Provide the [x, y] coordinate of the cell's center where the given text is located.  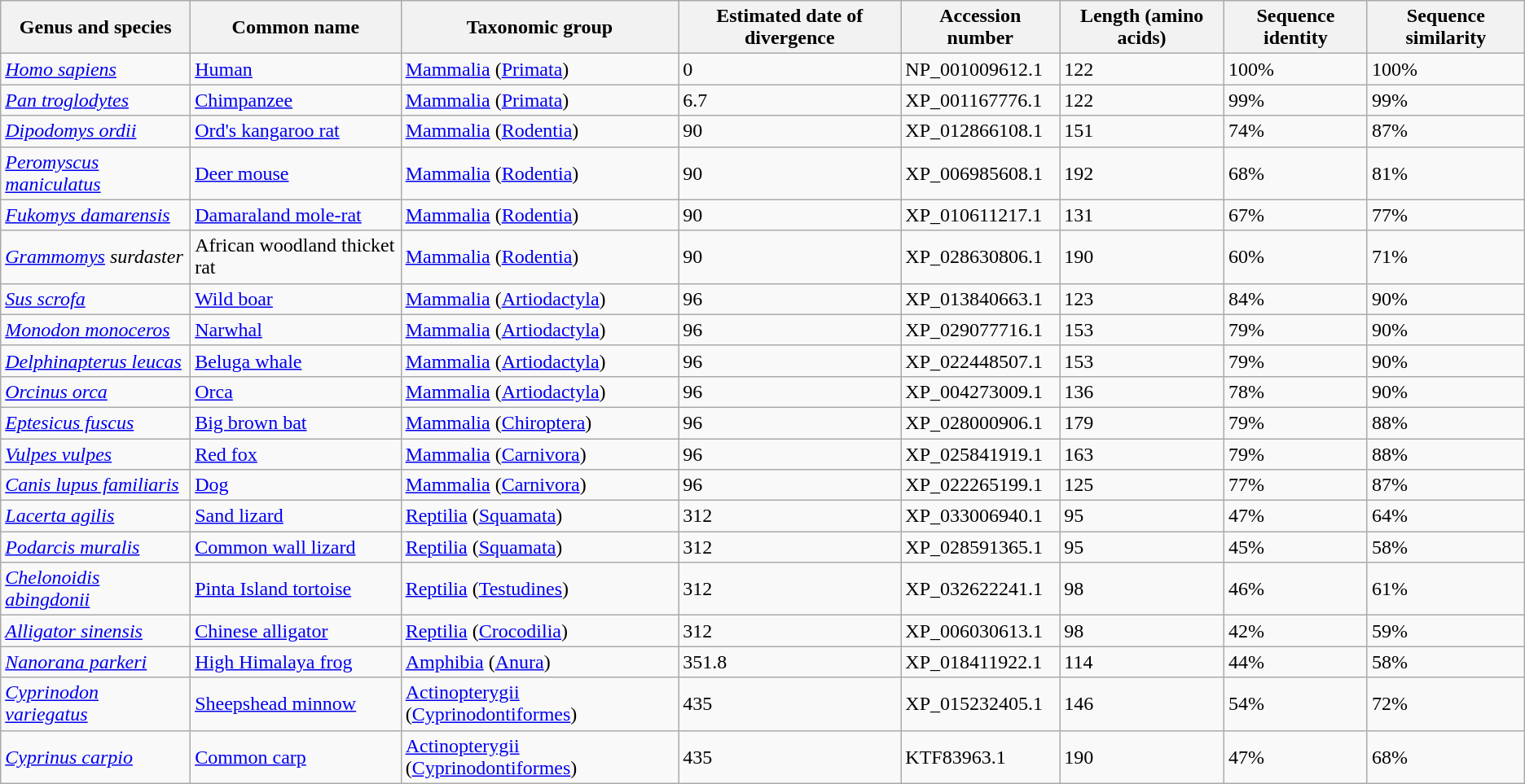
72% [1445, 703]
Podarcis muralis [96, 547]
Fukomys damarensis [96, 215]
Sus scrofa [96, 299]
67% [1295, 215]
XP_006985608.1 [981, 173]
Sand lizard [297, 516]
59% [1445, 631]
XP_013840663.1 [981, 299]
61% [1445, 589]
125 [1142, 485]
136 [1142, 392]
Cyprinodon variegatus [96, 703]
Estimated date of divergence [790, 28]
Canis lupus familiaris [96, 485]
Common wall lizard [297, 547]
60% [1295, 257]
XP_004273009.1 [981, 392]
XP_032622241.1 [981, 589]
Length (amino acids) [1142, 28]
Narwhal [297, 330]
Ord's kangaroo rat [297, 131]
XP_015232405.1 [981, 703]
Pan troglodytes [96, 100]
Grammomys surdaster [96, 257]
XP_028630806.1 [981, 257]
6.7 [790, 100]
123 [1142, 299]
192 [1142, 173]
Taxonomic group [539, 28]
Alligator sinensis [96, 631]
46% [1295, 589]
KTF83963.1 [981, 757]
Chelonoidis abingdonii [96, 589]
Sequence identity [1295, 28]
XP_022265199.1 [981, 485]
146 [1142, 703]
Beluga whale [297, 361]
African woodland thicket rat [297, 257]
Dog [297, 485]
71% [1445, 257]
78% [1295, 392]
Orcinus orca [96, 392]
XP_018411922.1 [981, 662]
XP_006030613.1 [981, 631]
Orca [297, 392]
84% [1295, 299]
44% [1295, 662]
45% [1295, 547]
Deer mouse [297, 173]
Chinese alligator [297, 631]
Common name [297, 28]
Pinta Island tortoise [297, 589]
High Himalaya frog [297, 662]
42% [1295, 631]
Cyprinus carpio [96, 757]
Red fox [297, 453]
54% [1295, 703]
XP_025841919.1 [981, 453]
XP_001167776.1 [981, 100]
351.8 [790, 662]
Lacerta agilis [96, 516]
Chimpanzee [297, 100]
Eptesicus fuscus [96, 423]
Dipodomys ordii [96, 131]
Monodon monoceros [96, 330]
Homo sapiens [96, 69]
151 [1142, 131]
XP_028591365.1 [981, 547]
Nanorana parkeri [96, 662]
XP_012866108.1 [981, 131]
NP_001009612.1 [981, 69]
Mammalia (Chiroptera) [539, 423]
Damaraland mole-rat [297, 215]
XP_029077716.1 [981, 330]
Common carp [297, 757]
114 [1142, 662]
64% [1445, 516]
Sequence similarity [1445, 28]
Genus and species [96, 28]
81% [1445, 173]
163 [1142, 453]
Delphinapterus leucas [96, 361]
179 [1142, 423]
XP_022448507.1 [981, 361]
Wild boar [297, 299]
Vulpes vulpes [96, 453]
Human [297, 69]
Reptilia (Testudines) [539, 589]
0 [790, 69]
Big brown bat [297, 423]
Sheepshead minnow [297, 703]
Peromyscus maniculatus [96, 173]
131 [1142, 215]
Reptilia (Crocodilia) [539, 631]
XP_010611217.1 [981, 215]
XP_033006940.1 [981, 516]
74% [1295, 131]
Accession number [981, 28]
Amphibia (Anura) [539, 662]
XP_028000906.1 [981, 423]
